Return (X, Y) of the center of cell containing provided text 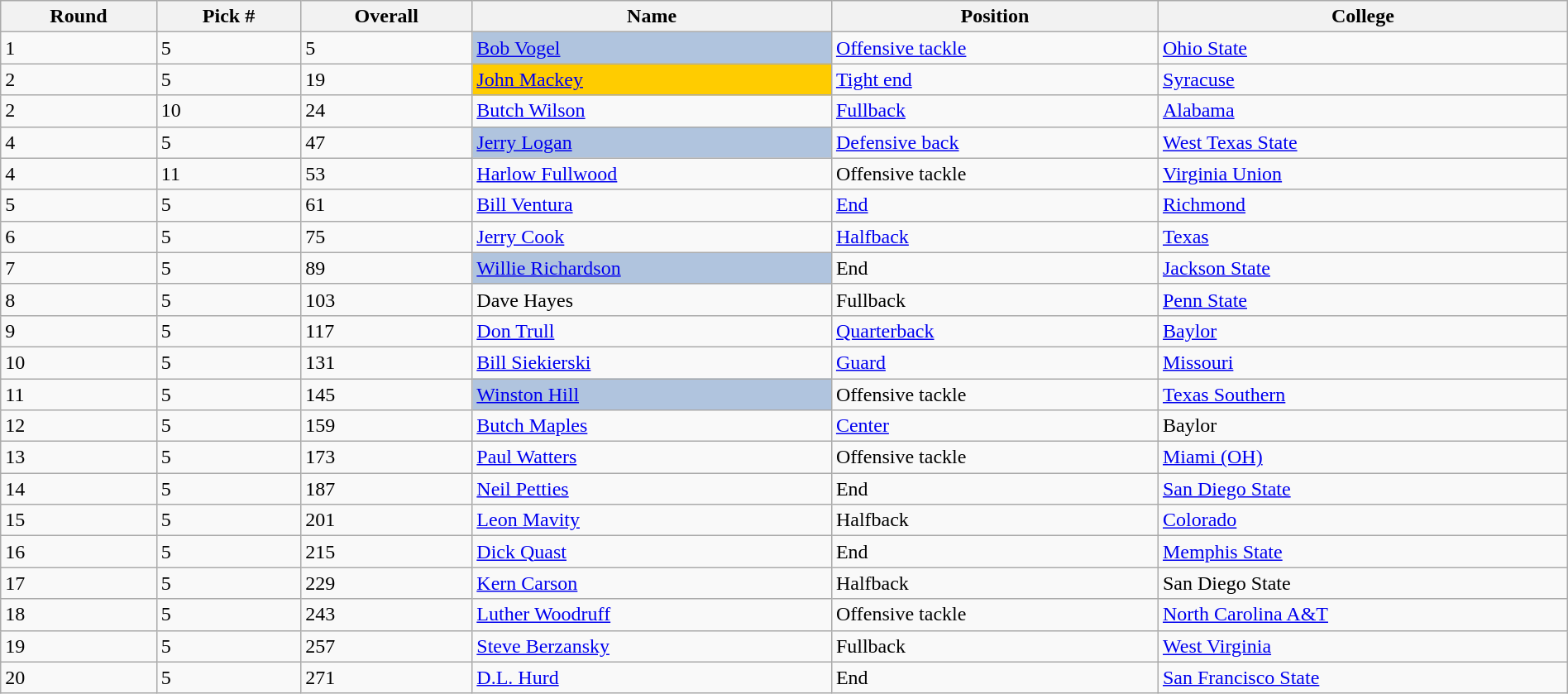
Jerry Cook (652, 237)
North Carolina A&T (1363, 615)
John Mackey (652, 79)
18 (79, 615)
Bill Ventura (652, 205)
Kern Carson (652, 583)
20 (79, 677)
243 (387, 615)
Winston Hill (652, 395)
West Virginia (1363, 646)
Round (79, 17)
173 (387, 457)
Miami (OH) (1363, 457)
14 (79, 489)
Leon Mavity (652, 520)
Luther Woodruff (652, 615)
Steve Berzansky (652, 646)
Name (652, 17)
201 (387, 520)
Ohio State (1363, 48)
257 (387, 646)
Dick Quast (652, 552)
Center (994, 426)
Defensive back (994, 142)
Overall (387, 17)
Dave Hayes (652, 299)
Butch Maples (652, 426)
75 (387, 237)
Neil Petties (652, 489)
Texas (1363, 237)
16 (79, 552)
Quarterback (994, 331)
Pick # (228, 17)
Paul Watters (652, 457)
24 (387, 111)
West Texas State (1363, 142)
Penn State (1363, 299)
Missouri (1363, 362)
47 (387, 142)
1 (79, 48)
53 (387, 174)
Guard (994, 362)
89 (387, 268)
131 (387, 362)
Syracuse (1363, 79)
Butch Wilson (652, 111)
271 (387, 677)
12 (79, 426)
61 (387, 205)
187 (387, 489)
Tight end (994, 79)
Virginia Union (1363, 174)
Bill Siekierski (652, 362)
Jerry Logan (652, 142)
Colorado (1363, 520)
229 (387, 583)
Bob Vogel (652, 48)
117 (387, 331)
Richmond (1363, 205)
9 (79, 331)
7 (79, 268)
Position (994, 17)
15 (79, 520)
Don Trull (652, 331)
D.L. Hurd (652, 677)
Texas Southern (1363, 395)
17 (79, 583)
Harlow Fullwood (652, 174)
145 (387, 395)
Alabama (1363, 111)
College (1363, 17)
Jackson State (1363, 268)
215 (387, 552)
San Francisco State (1363, 677)
159 (387, 426)
Memphis State (1363, 552)
6 (79, 237)
8 (79, 299)
Willie Richardson (652, 268)
103 (387, 299)
13 (79, 457)
